Find where the given text appears and provide that cell's center as [x, y] coordinate. 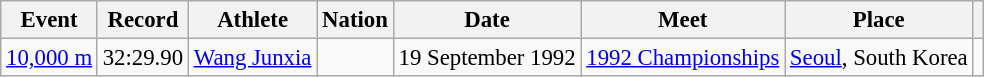
Seoul, South Korea [879, 58]
10,000 m [50, 58]
32:29.90 [142, 58]
Record [142, 20]
1992 Championships [683, 58]
19 September 1992 [487, 58]
Event [50, 20]
Athlete [252, 20]
Place [879, 20]
Wang Junxia [252, 58]
Meet [683, 20]
Nation [355, 20]
Date [487, 20]
